For the text-containing cell, return its midpoint in (x, y) coordinate format. 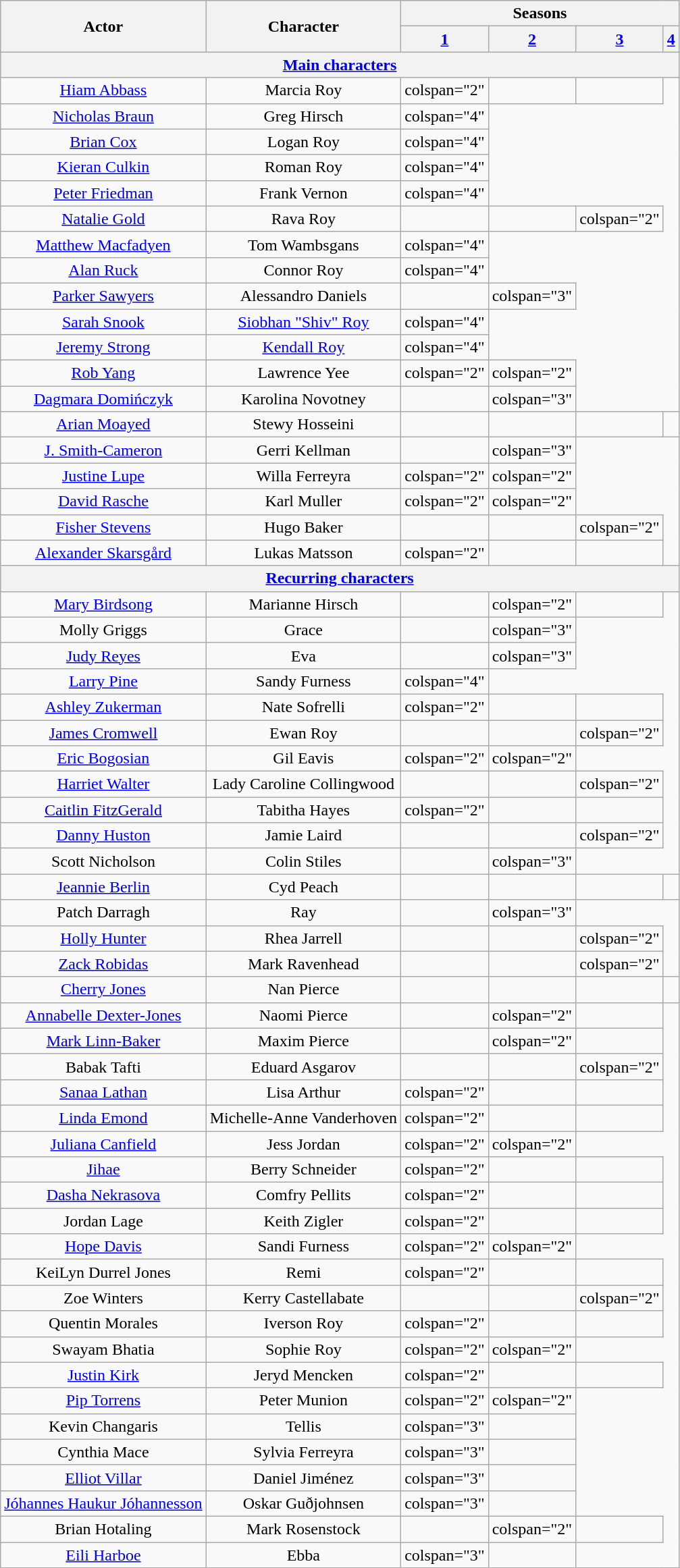
1 (445, 39)
Zack Robidas (103, 964)
Naomi Pierce (304, 1015)
Lawrence Yee (304, 373)
Tellis (304, 1426)
Alexander Skarsgård (103, 553)
Babak Tafti (103, 1066)
Fisher Stevens (103, 527)
Ewan Roy (304, 732)
Nate Sofrelli (304, 707)
Patch Darragh (103, 913)
Rava Roy (304, 219)
Mark Linn-Baker (103, 1041)
Mary Birdsong (103, 604)
Larry Pine (103, 681)
Brian Hotaling (103, 1529)
Hope Davis (103, 1247)
Marcia Roy (304, 90)
Berry Schneider (304, 1170)
Nicholas Braun (103, 116)
Jóhannes Haukur Jóhannesson (103, 1503)
Ray (304, 913)
Michelle-Anne Vanderhoven (304, 1118)
Oskar Guðjohnsen (304, 1503)
Molly Griggs (103, 630)
Justin Kirk (103, 1375)
Kendall Roy (304, 348)
Harriet Walter (103, 784)
Lady Caroline Collingwood (304, 784)
Rob Yang (103, 373)
Annabelle Dexter-Jones (103, 1015)
Logan Roy (304, 142)
J. Smith-Cameron (103, 450)
Ebba (304, 1555)
Parker Sawyers (103, 296)
Eva (304, 655)
Recurring characters (340, 578)
2 (532, 39)
Peter Munion (304, 1401)
Justine Lupe (103, 476)
David Rasche (103, 502)
Cherry Jones (103, 990)
Dagmara Domińczyk (103, 399)
Sophie Roy (304, 1349)
Pip Torrens (103, 1401)
Jeryd Mencken (304, 1375)
Keith Zigler (304, 1221)
Natalie Gold (103, 219)
Jeremy Strong (103, 348)
Sarah Snook (103, 322)
Sandy Furness (304, 681)
Linda Emond (103, 1118)
Hugo Baker (304, 527)
Cyd Peach (304, 887)
Arian Moayed (103, 425)
Frank Vernon (304, 193)
Scott Nicholson (103, 861)
Eric Bogosian (103, 759)
James Cromwell (103, 732)
Elliot Villar (103, 1478)
Jeannie Berlin (103, 887)
Zoe Winters (103, 1298)
Cynthia Mace (103, 1452)
Dasha Nekrasova (103, 1195)
Holly Hunter (103, 938)
Ashley Zukerman (103, 707)
Matthew Macfadyen (103, 244)
Tom Wambsgans (304, 244)
Juliana Canfield (103, 1144)
Comfry Pellits (304, 1195)
Main characters (340, 65)
Karl Muller (304, 502)
Tabitha Hayes (304, 810)
Siobhan "Shiv" Roy (304, 322)
Marianne Hirsch (304, 604)
Gil Eavis (304, 759)
Character (304, 26)
Karolina Novotney (304, 399)
Jamie Laird (304, 836)
Sanaa Lathan (103, 1092)
4 (671, 39)
3 (620, 39)
Sandi Furness (304, 1247)
Eduard Asgarov (304, 1066)
Quentin Morales (103, 1324)
Swayam Bhatia (103, 1349)
Hiam Abbass (103, 90)
Greg Hirsch (304, 116)
Alessandro Daniels (304, 296)
Caitlin FitzGerald (103, 810)
Stewy Hosseini (304, 425)
Daniel Jiménez (304, 1478)
Judy Reyes (103, 655)
Danny Huston (103, 836)
Alan Ruck (103, 270)
Mark Rosenstock (304, 1529)
Peter Friedman (103, 193)
Jordan Lage (103, 1221)
Eili Harboe (103, 1555)
Gerri Kellman (304, 450)
Lisa Arthur (304, 1092)
Maxim Pierce (304, 1041)
Rhea Jarrell (304, 938)
Seasons (540, 13)
Kevin Changaris (103, 1426)
Actor (103, 26)
Nan Pierce (304, 990)
Colin Stiles (304, 861)
Jess Jordan (304, 1144)
Willa Ferreyra (304, 476)
Lukas Matsson (304, 553)
Mark Ravenhead (304, 964)
Grace (304, 630)
Remi (304, 1272)
Iverson Roy (304, 1324)
Kerry Castellabate (304, 1298)
Kieran Culkin (103, 167)
Sylvia Ferreyra (304, 1452)
KeiLyn Durrel Jones (103, 1272)
Jihae (103, 1170)
Brian Cox (103, 142)
Connor Roy (304, 270)
Roman Roy (304, 167)
